Find where the given text appears and provide that cell's center as (x, y) coordinate. 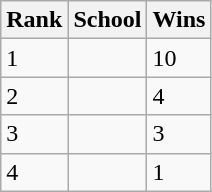
2 (34, 96)
Wins (179, 20)
10 (179, 58)
Rank (34, 20)
School (108, 20)
